From the cell containing the given text, extract its center point as (x, y) coordinate. 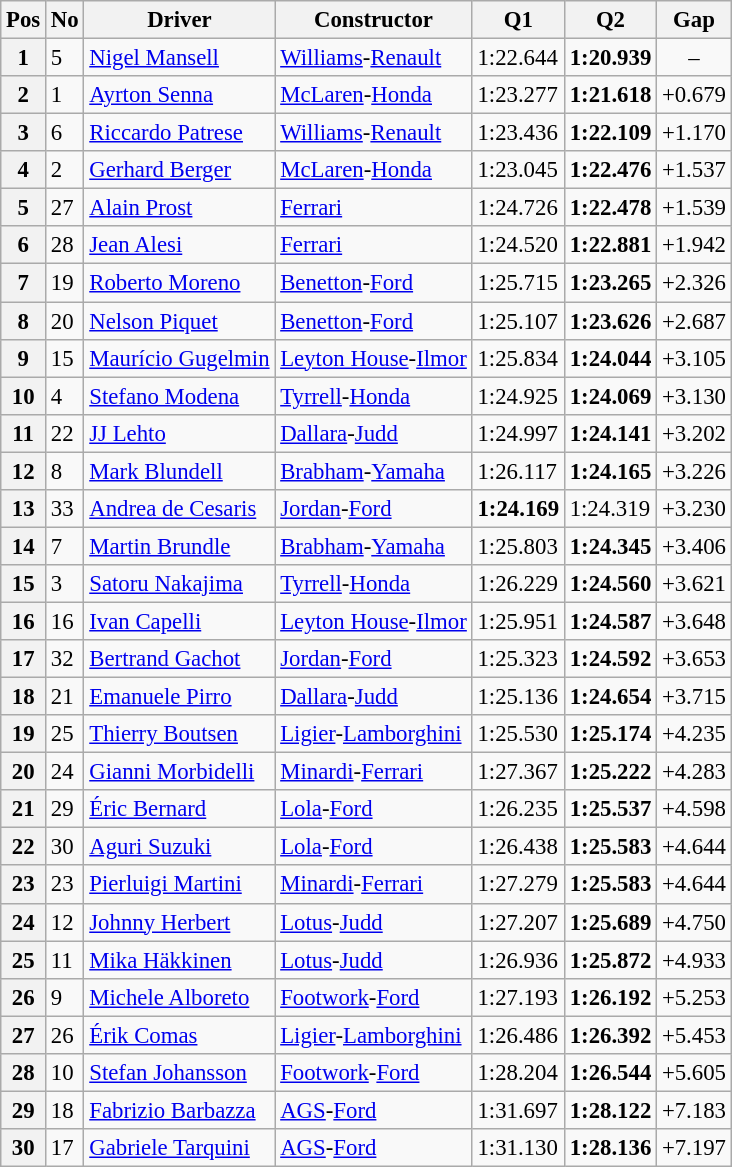
1:22.476 (610, 170)
1:25.872 (610, 960)
Emanuele Pirro (180, 697)
1:23.277 (518, 95)
Riccardo Patrese (180, 133)
– (694, 58)
1:28.122 (610, 1110)
Alain Prost (180, 208)
1:24.726 (518, 208)
1:24.925 (518, 396)
+5.453 (694, 1035)
Gianni Morbidelli (180, 772)
+3.406 (694, 546)
+1.537 (694, 170)
Pierluigi Martini (180, 885)
Fabrizio Barbazza (180, 1110)
Bertrand Gachot (180, 659)
1:23.265 (610, 283)
1:24.587 (610, 621)
1:25.323 (518, 659)
Stefan Johansson (180, 1073)
Gabriele Tarquini (180, 1148)
Érik Comas (180, 1035)
+3.226 (694, 471)
Gap (694, 20)
No (65, 20)
Driver (180, 20)
1:25.136 (518, 697)
+4.933 (694, 960)
1:24.044 (610, 358)
Maurício Gugelmin (180, 358)
Q2 (610, 20)
+4.235 (694, 734)
32 (65, 659)
1:25.715 (518, 283)
+4.598 (694, 809)
1:26.544 (610, 1073)
1:28.204 (518, 1073)
Martin Brundle (180, 546)
+1.942 (694, 245)
1:23.045 (518, 170)
Jean Alesi (180, 245)
1:24.592 (610, 659)
JJ Lehto (180, 433)
1:28.136 (610, 1148)
1:26.117 (518, 471)
1:31.130 (518, 1148)
Nelson Piquet (180, 321)
1:31.697 (518, 1110)
+4.283 (694, 772)
1:22.881 (610, 245)
1:23.626 (610, 321)
Gerhard Berger (180, 170)
1:22.644 (518, 58)
1:24.654 (610, 697)
Satoru Nakajima (180, 584)
+7.183 (694, 1110)
+1.170 (694, 133)
1:24.141 (610, 433)
1:24.345 (610, 546)
+0.679 (694, 95)
1:26.392 (610, 1035)
+3.105 (694, 358)
1:24.169 (518, 509)
1:24.520 (518, 245)
Aguri Suzuki (180, 847)
1:25.174 (610, 734)
+3.130 (694, 396)
1:24.997 (518, 433)
+2.687 (694, 321)
1:25.951 (518, 621)
+1.539 (694, 208)
1:25.107 (518, 321)
+3.202 (694, 433)
1:26.235 (518, 809)
Michele Alboreto (180, 997)
33 (65, 509)
1:25.222 (610, 772)
+3.648 (694, 621)
+7.197 (694, 1148)
14 (24, 546)
1:26.438 (518, 847)
1:27.193 (518, 997)
Ayrton Senna (180, 95)
1:24.560 (610, 584)
1:25.530 (518, 734)
1:22.109 (610, 133)
1:20.939 (610, 58)
+2.326 (694, 283)
+4.750 (694, 922)
Johnny Herbert (180, 922)
1:27.279 (518, 885)
1:25.689 (610, 922)
Thierry Boutsen (180, 734)
1:27.367 (518, 772)
1:25.537 (610, 809)
+3.715 (694, 697)
Q1 (518, 20)
Constructor (374, 20)
1:26.192 (610, 997)
Éric Bernard (180, 809)
1:26.229 (518, 584)
Mark Blundell (180, 471)
+5.605 (694, 1073)
Andrea de Cesaris (180, 509)
13 (24, 509)
+3.230 (694, 509)
Mika Häkkinen (180, 960)
1:21.618 (610, 95)
1:25.803 (518, 546)
Roberto Moreno (180, 283)
Stefano Modena (180, 396)
Nigel Mansell (180, 58)
1:26.936 (518, 960)
1:24.069 (610, 396)
1:25.834 (518, 358)
1:24.319 (610, 509)
1:27.207 (518, 922)
Pos (24, 20)
1:22.478 (610, 208)
+3.621 (694, 584)
+3.653 (694, 659)
+5.253 (694, 997)
1:23.436 (518, 133)
1:24.165 (610, 471)
1:26.486 (518, 1035)
Ivan Capelli (180, 621)
